For the text-containing cell, return its midpoint in (x, y) coordinate format. 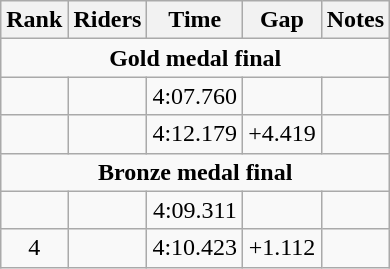
Rank (34, 20)
4 (34, 248)
4:07.760 (195, 96)
4:09.311 (195, 210)
4:10.423 (195, 248)
Riders (108, 20)
Bronze medal final (196, 172)
Time (195, 20)
4:12.179 (195, 134)
Gold medal final (196, 58)
+1.112 (282, 248)
Gap (282, 20)
+4.419 (282, 134)
Notes (355, 20)
